Scan for the cell matching the given text and deliver its (X, Y) coordinate at center. 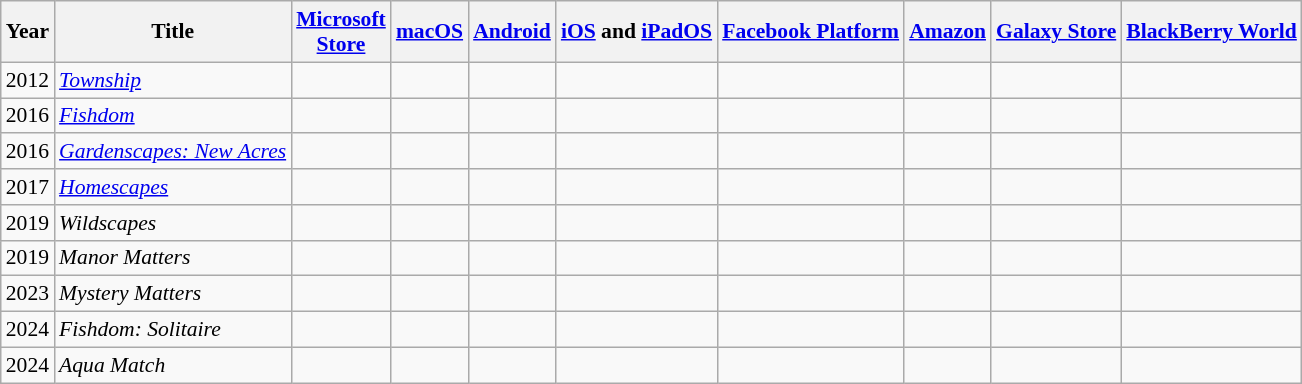
Year (28, 32)
Fishdom: Solitaire (172, 330)
Mystery Matters (172, 294)
2017 (28, 187)
Facebook Platform (810, 32)
Homescapes (172, 187)
Android (512, 32)
Aqua Match (172, 365)
Amazon (948, 32)
macOS (430, 32)
Galaxy Store (1056, 32)
BlackBerry World (1212, 32)
Gardenscapes: New Acres (172, 152)
Wildscapes (172, 223)
Manor Matters (172, 258)
Fishdom (172, 116)
iOS and iPadOS (636, 32)
Township (172, 80)
2012 (28, 80)
Microsoft Store (341, 32)
2023 (28, 294)
Title (172, 32)
